Output the [x, y] coordinate of the center of the cell containing the given text.  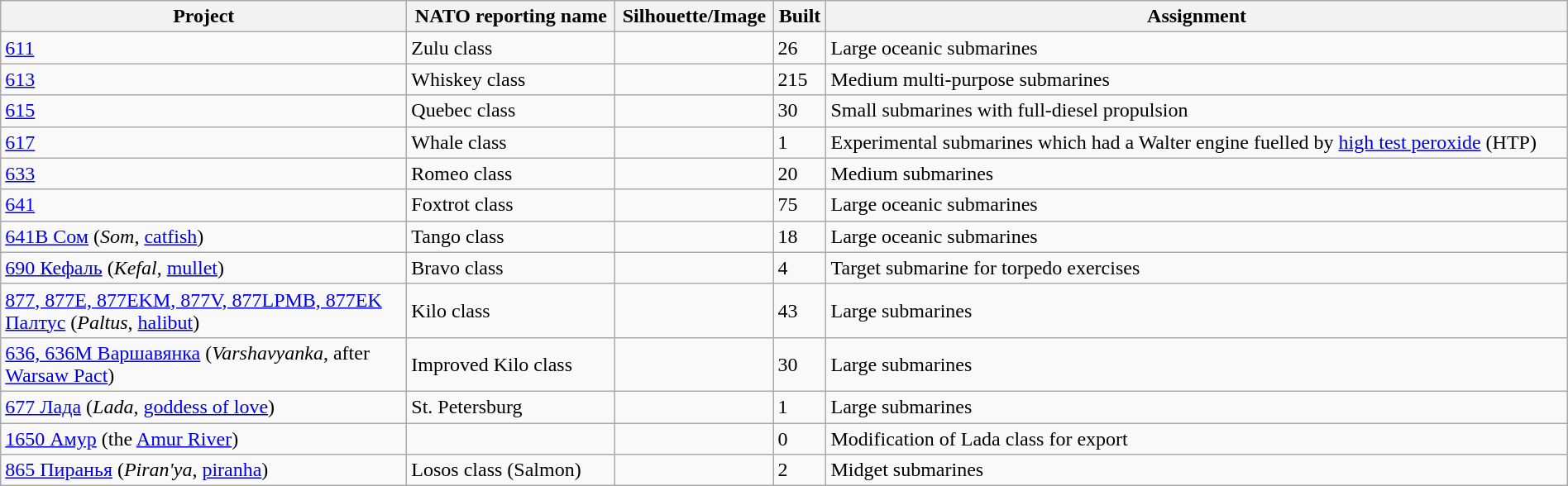
Tango class [511, 236]
Modification of Lada class for export [1197, 439]
615 [203, 111]
877, 877E, 877EKM, 877V, 877LPMB, 877EK Палтус (Paltus, halibut) [203, 311]
617 [203, 142]
Silhouette/Image [695, 17]
641B Cом (Som, catfish) [203, 236]
2 [800, 470]
1650 Амур (the Amur River) [203, 439]
Assignment [1197, 17]
0 [800, 439]
26 [800, 48]
636, 636М Варшавянка (Varshavyanka, after Warsaw Pact) [203, 364]
18 [800, 236]
690 Кефаль (Kefal, mullet) [203, 268]
Built [800, 17]
Improved Kilo class [511, 364]
Project [203, 17]
611 [203, 48]
4 [800, 268]
Romeo class [511, 174]
75 [800, 205]
215 [800, 79]
43 [800, 311]
Small submarines with full-diesel propulsion [1197, 111]
Target submarine for torpedo exercises [1197, 268]
Whale class [511, 142]
Midget submarines [1197, 470]
Foxtrot class [511, 205]
Bravo class [511, 268]
Medium submarines [1197, 174]
613 [203, 79]
Kilo class [511, 311]
Losos class (Salmon) [511, 470]
20 [800, 174]
Medium multi-purpose submarines [1197, 79]
865 Пиранья (Piran'ya, piranha) [203, 470]
Whiskey class [511, 79]
Experimental submarines which had a Walter engine fuelled by high test peroxide (HTP) [1197, 142]
Zulu class [511, 48]
677 Лада (Lada, goddess of love) [203, 407]
633 [203, 174]
St. Petersburg [511, 407]
NATO reporting name [511, 17]
Quebec class [511, 111]
641 [203, 205]
